From the cell containing the given text, extract its center point as (x, y) coordinate. 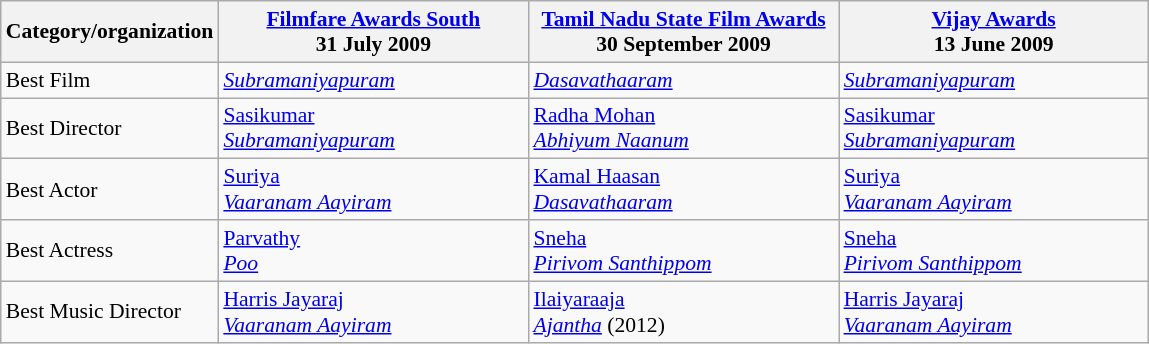
ParvathyPoo (373, 250)
Best Actor (110, 190)
Best Actress (110, 250)
Category/organization (110, 32)
Radha MohanAbhiyum Naanum (683, 128)
Vijay Awards13 June 2009 (994, 32)
Best Director (110, 128)
Best Film (110, 80)
Filmfare Awards South31 July 2009 (373, 32)
Kamal HaasanDasavathaaram (683, 190)
Tamil Nadu State Film Awards30 September 2009 (683, 32)
Best Music Director (110, 312)
Dasavathaaram (683, 80)
IlaiyaraajaAjantha (2012) (683, 312)
